Determine the [x, y] coordinate at the center of the cell enclosing the given text.  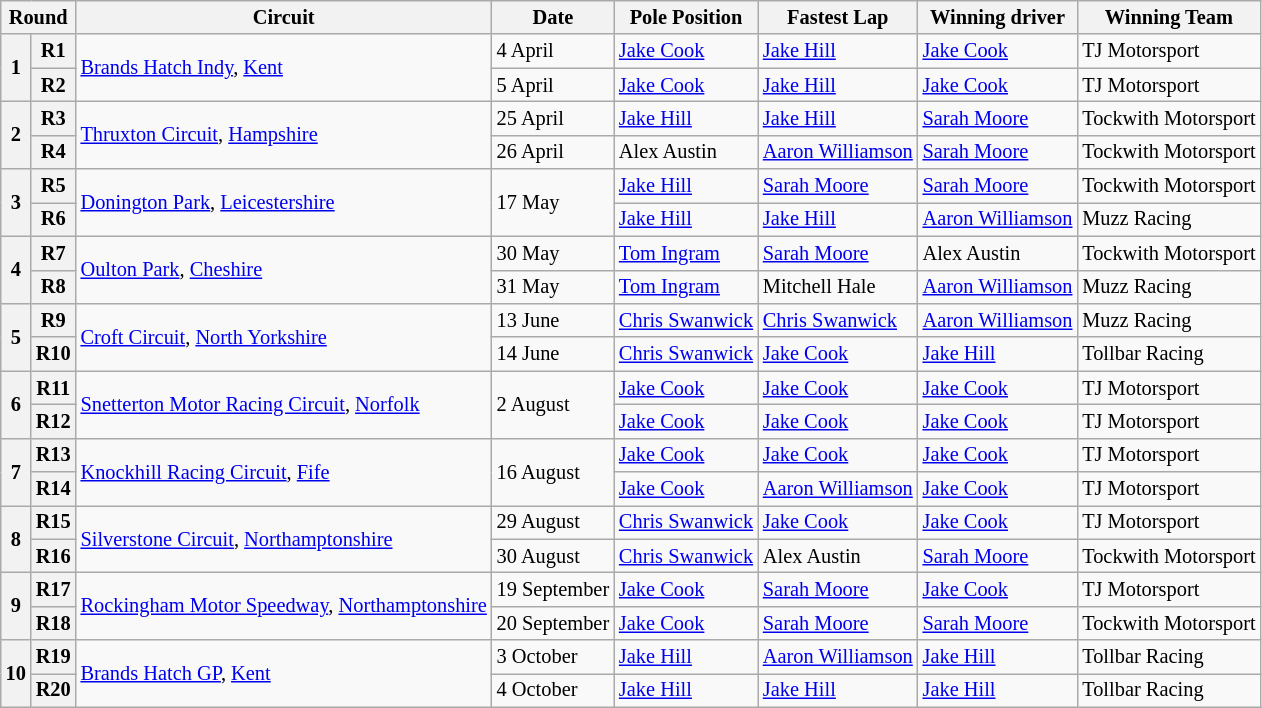
19 September [553, 589]
10 [16, 674]
30 August [553, 556]
6 [16, 404]
Silverstone Circuit, Northamptonshire [284, 538]
Thruxton Circuit, Hampshire [284, 134]
5 April [553, 85]
R10 [54, 354]
Brands Hatch Indy, Kent [284, 68]
9 [16, 606]
Winning Team [1168, 17]
4 [16, 270]
R6 [54, 219]
Rockingham Motor Speedway, Northamptonshire [284, 606]
16 August [553, 472]
5 [16, 336]
Date [553, 17]
26 April [553, 152]
R4 [54, 152]
R5 [54, 186]
Fastest Lap [838, 17]
2 August [553, 404]
13 June [553, 320]
Snetterton Motor Racing Circuit, Norfolk [284, 404]
7 [16, 472]
R14 [54, 489]
R15 [54, 522]
R7 [54, 253]
20 September [553, 623]
R8 [54, 287]
30 May [553, 253]
14 June [553, 354]
2 [16, 134]
31 May [553, 287]
R3 [54, 118]
3 October [553, 657]
R1 [54, 51]
R11 [54, 388]
Oulton Park, Cheshire [284, 270]
17 May [553, 202]
R19 [54, 657]
3 [16, 202]
8 [16, 538]
4 October [553, 690]
R16 [54, 556]
Round [38, 17]
R2 [54, 85]
R18 [54, 623]
Circuit [284, 17]
Donington Park, Leicestershire [284, 202]
29 August [553, 522]
Knockhill Racing Circuit, Fife [284, 472]
1 [16, 68]
R12 [54, 421]
R9 [54, 320]
25 April [553, 118]
R20 [54, 690]
R17 [54, 589]
Winning driver [998, 17]
Mitchell Hale [838, 287]
4 April [553, 51]
Pole Position [686, 17]
R13 [54, 455]
Brands Hatch GP, Kent [284, 674]
Croft Circuit, North Yorkshire [284, 336]
